Search for the cell housing the specified text and yield its (x, y) center coordinate. 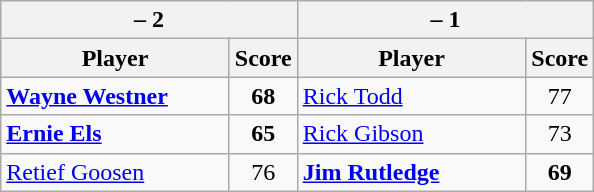
Rick Todd (412, 96)
Retief Goosen (116, 172)
Jim Rutledge (412, 172)
73 (560, 134)
77 (560, 96)
Rick Gibson (412, 134)
69 (560, 172)
65 (263, 134)
– 2 (150, 20)
Ernie Els (116, 134)
Wayne Westner (116, 96)
– 1 (446, 20)
68 (263, 96)
76 (263, 172)
